Provide the (X, Y) coordinate of the cell's center where the given text is located.  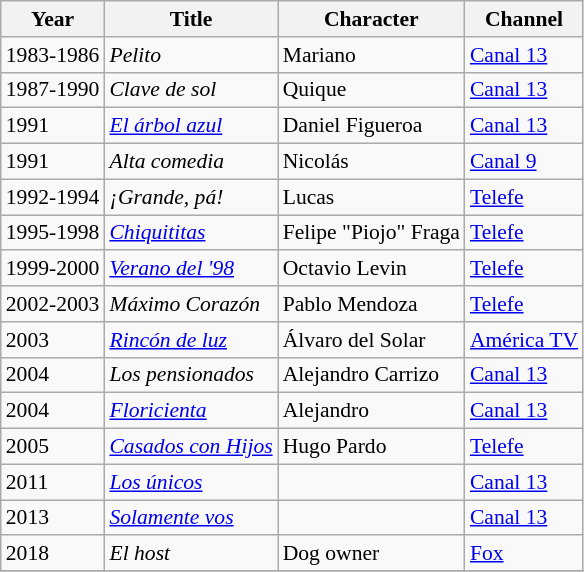
2013 (53, 518)
Hugo Pardo (372, 447)
Máximo Corazón (190, 304)
Los pensionados (190, 375)
Character (372, 19)
Daniel Figueroa (372, 126)
Dog owner (372, 554)
Los únicos (190, 482)
1999-2000 (53, 269)
América TV (524, 340)
Fox (524, 554)
1987-1990 (53, 90)
Quique (372, 90)
2002-2003 (53, 304)
Lucas (372, 197)
Canal 9 (524, 162)
El host (190, 554)
Mariano (372, 55)
Alejandro Carrizo (372, 375)
Verano del '98 (190, 269)
Solamente vos (190, 518)
2018 (53, 554)
Channel (524, 19)
Alejandro (372, 411)
Rincón de luz (190, 340)
Nicolás (372, 162)
El árbol azul (190, 126)
Felipe "Piojo" Fraga (372, 233)
2003 (53, 340)
Clave de sol (190, 90)
2005 (53, 447)
2011 (53, 482)
Chiquititas (190, 233)
Álvaro del Solar (372, 340)
1983-1986 (53, 55)
1992-1994 (53, 197)
Alta comedia (190, 162)
Floricienta (190, 411)
Title (190, 19)
Octavio Levin (372, 269)
¡Grande, pá! (190, 197)
Year (53, 19)
Pablo Mendoza (372, 304)
Casados con Hijos (190, 447)
1995-1998 (53, 233)
Pelito (190, 55)
